Search for the cell housing the specified text and yield its [X, Y] center coordinate. 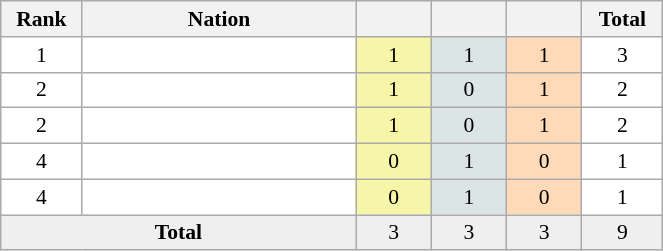
9 [622, 233]
Nation [219, 19]
Rank [42, 19]
